Detect which cell encompasses the target text, then output its (X, Y) center coordinate. 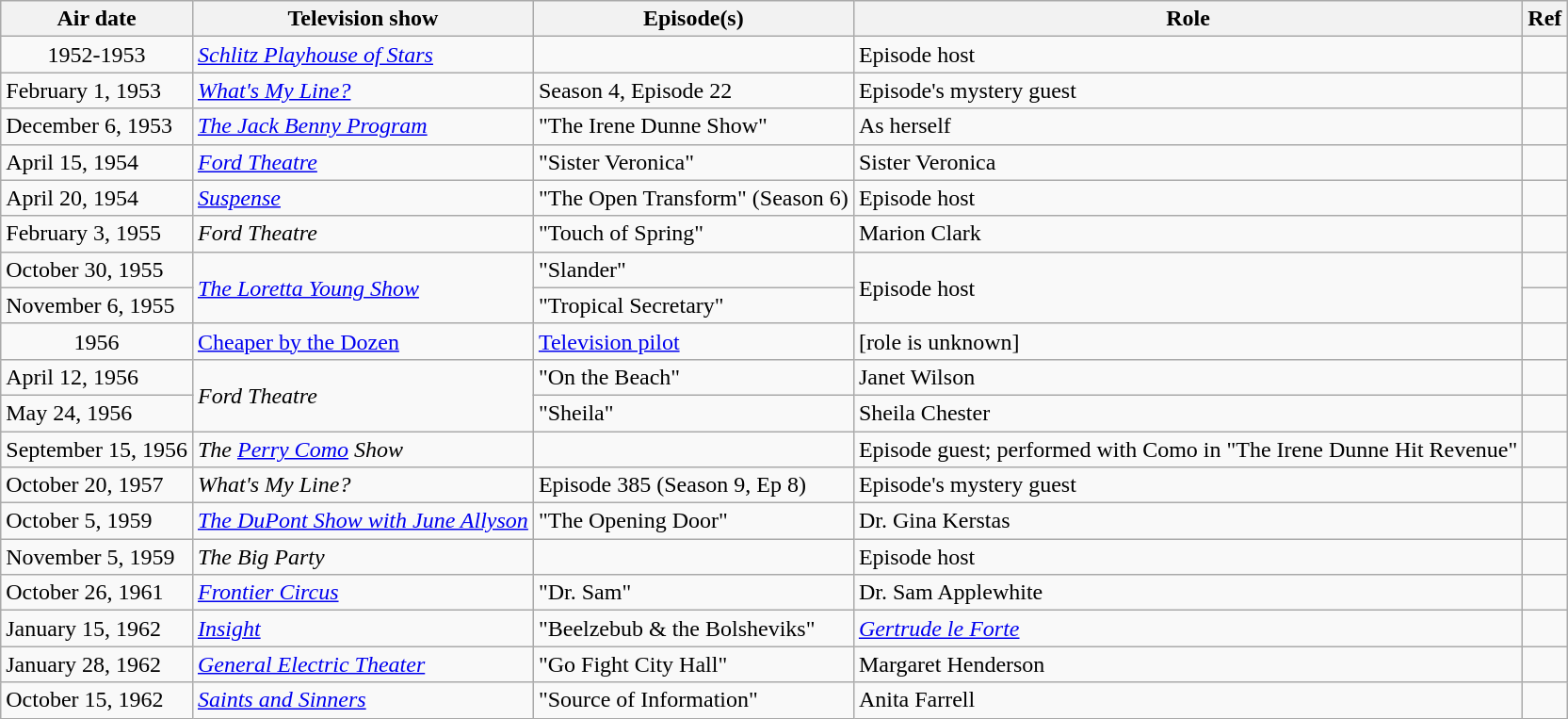
January 28, 1962 (97, 664)
October 26, 1961 (97, 593)
October 20, 1957 (97, 485)
Sister Veronica (1188, 162)
Insight (363, 629)
Episode(s) (693, 19)
"Beelzebub & the Bolsheviks" (693, 629)
"Sheila" (693, 413)
Frontier Circus (363, 593)
Television pilot (693, 341)
[role is unknown] (1188, 341)
October 30, 1955 (97, 270)
Margaret Henderson (1188, 664)
January 15, 1962 (97, 629)
Episode 385 (Season 9, Ep 8) (693, 485)
Episode guest; performed with Como in "The Irene Dunne Hit Revenue" (1188, 449)
Role (1188, 19)
February 1, 1953 (97, 90)
Television show (363, 19)
October 5, 1959 (97, 521)
The Perry Como Show (363, 449)
December 6, 1953 (97, 126)
"Source of Information" (693, 700)
Suspense (363, 198)
November 6, 1955 (97, 305)
November 5, 1959 (97, 557)
The DuPont Show with June Allyson (363, 521)
"Slander" (693, 270)
"Go Fight City Hall" (693, 664)
May 24, 1956 (97, 413)
"On the Beach" (693, 377)
Saints and Sinners (363, 700)
Cheaper by the Dozen (363, 341)
April 12, 1956 (97, 377)
Sheila Chester (1188, 413)
The Jack Benny Program (363, 126)
The Loretta Young Show (363, 287)
Schlitz Playhouse of Stars (363, 55)
April 20, 1954 (97, 198)
As herself (1188, 126)
"The Open Transform" (Season 6) (693, 198)
February 3, 1955 (97, 234)
Season 4, Episode 22 (693, 90)
"The Irene Dunne Show" (693, 126)
Marion Clark (1188, 234)
September 15, 1956 (97, 449)
April 15, 1954 (97, 162)
October 15, 1962 (97, 700)
"Sister Veronica" (693, 162)
Janet Wilson (1188, 377)
The Big Party (363, 557)
1956 (97, 341)
Ref (1544, 19)
Gertrude le Forte (1188, 629)
Dr. Sam Applewhite (1188, 593)
Air date (97, 19)
"Dr. Sam" (693, 593)
Dr. Gina Kerstas (1188, 521)
"Tropical Secretary" (693, 305)
General Electric Theater (363, 664)
1952-1953 (97, 55)
"Touch of Spring" (693, 234)
Anita Farrell (1188, 700)
"The Opening Door" (693, 521)
